Locate the cell with the specified text and output its (X, Y) center coordinate. 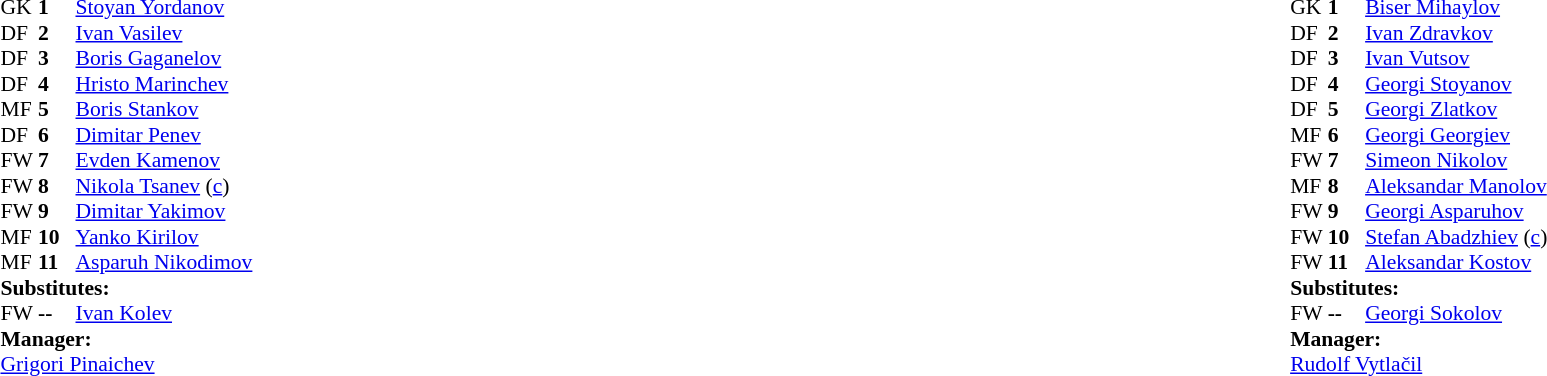
Georgi Stoyanov (1456, 84)
Simeon Nikolov (1456, 161)
Nikola Tsanev (c) (164, 186)
Evden Kamenov (164, 161)
Georgi Sokolov (1456, 313)
Georgi Zlatkov (1456, 109)
Dimitar Penev (164, 135)
Ivan Vutsov (1456, 59)
Asparuh Nikodimov (164, 263)
Ivan Zdravkov (1456, 33)
Ivan Kolev (164, 313)
Stefan Abadzhiev (c) (1456, 237)
Georgi Asparuhov (1456, 211)
Boris Gaganelov (164, 59)
Aleksandar Kostov (1456, 263)
Hristo Marinchev (164, 84)
Dimitar Yakimov (164, 211)
Georgi Georgiev (1456, 135)
Yanko Kirilov (164, 237)
Aleksandar Manolov (1456, 186)
Ivan Vasilev (164, 33)
Boris Stankov (164, 109)
